Return the (X, Y) coordinate for the center point of the cell that contains the specified text.  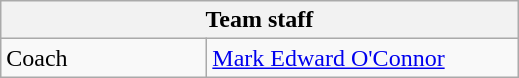
Mark Edward O'Connor (362, 58)
Team staff (260, 20)
Coach (104, 58)
